Return (X, Y) of the center of cell containing provided text 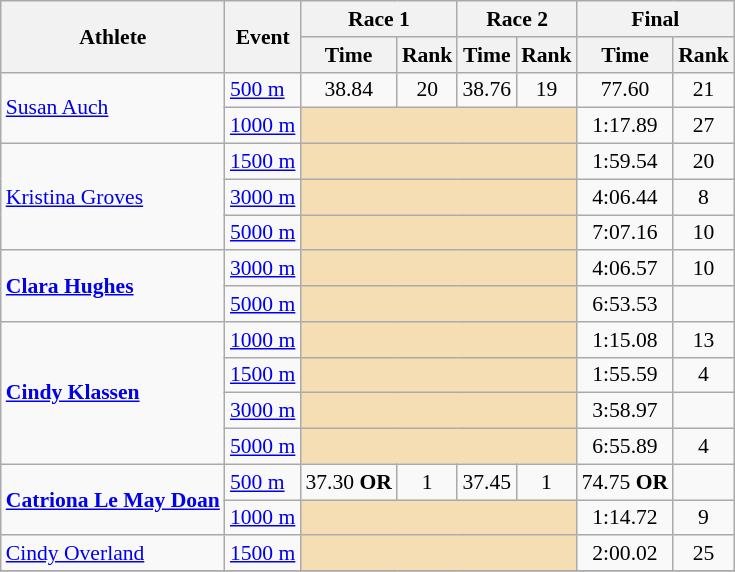
38.84 (348, 90)
1:17.89 (625, 126)
6:55.89 (625, 447)
38.76 (486, 90)
21 (704, 90)
Athlete (113, 36)
25 (704, 554)
3:58.97 (625, 411)
Race 2 (516, 19)
77.60 (625, 90)
Clara Hughes (113, 286)
27 (704, 126)
Cindy Klassen (113, 393)
Susan Auch (113, 108)
Catriona Le May Doan (113, 500)
4:06.57 (625, 269)
7:07.16 (625, 233)
Event (262, 36)
1:59.54 (625, 162)
4:06.44 (625, 197)
19 (546, 90)
Final (656, 19)
2:00.02 (625, 554)
1:15.08 (625, 340)
Kristina Groves (113, 198)
13 (704, 340)
37.45 (486, 482)
37.30 OR (348, 482)
9 (704, 518)
74.75 OR (625, 482)
1:14.72 (625, 518)
Cindy Overland (113, 554)
1:55.59 (625, 375)
8 (704, 197)
Race 1 (378, 19)
6:53.53 (625, 304)
